Extract the (X, Y) coordinate from the center of the cell holding the provided text.  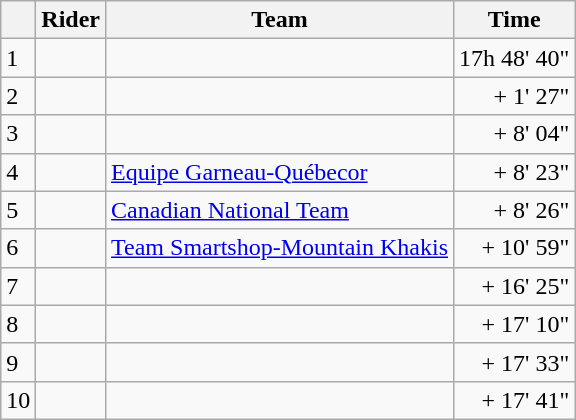
+ 17' 10" (514, 324)
Team Smartshop-Mountain Khakis (280, 248)
Time (514, 20)
6 (18, 248)
Equipe Garneau-Québecor (280, 172)
+ 17' 33" (514, 362)
+ 16' 25" (514, 286)
+ 8' 26" (514, 210)
17h 48' 40" (514, 58)
1 (18, 58)
+ 8' 23" (514, 172)
+ 1' 27" (514, 96)
3 (18, 134)
+ 10' 59" (514, 248)
+ 8' 04" (514, 134)
7 (18, 286)
8 (18, 324)
Rider (71, 20)
4 (18, 172)
Team (280, 20)
Canadian National Team (280, 210)
10 (18, 400)
9 (18, 362)
2 (18, 96)
5 (18, 210)
+ 17' 41" (514, 400)
